Identify which cell holds the provided text, then report its (x, y) central coordinate. 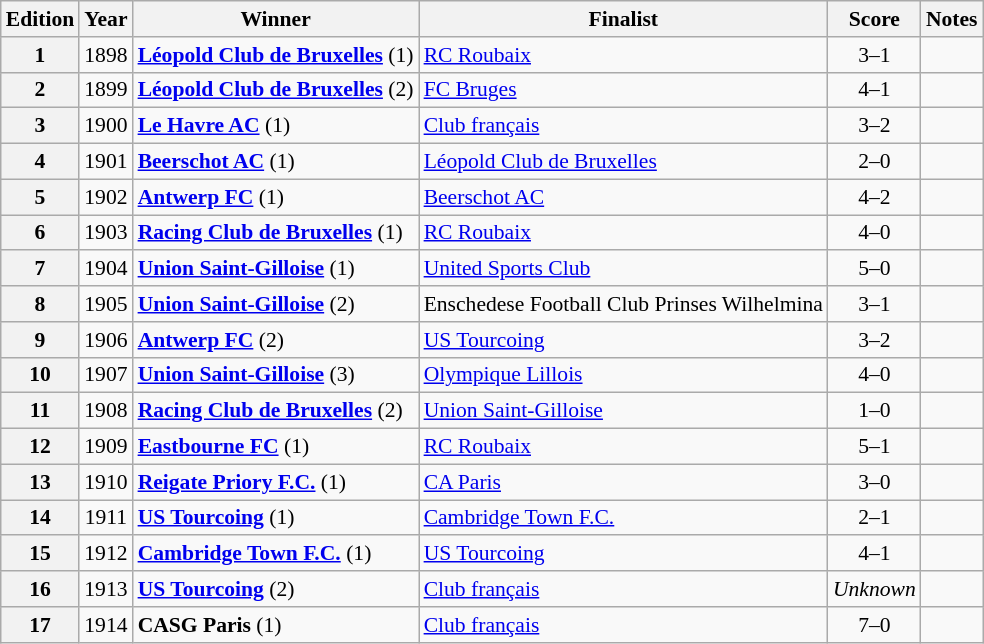
1902 (106, 197)
Eastbourne FC (1) (276, 447)
Racing Club de Bruxelles (2) (276, 411)
2 (40, 90)
Union Saint-Gilloise (1) (276, 269)
4 (40, 162)
Racing Club de Bruxelles (1) (276, 233)
Union Saint-Gilloise (2) (276, 304)
US Tourcoing (1) (276, 518)
10 (40, 375)
1906 (106, 340)
1900 (106, 126)
9 (40, 340)
1905 (106, 304)
Léopold Club de Bruxelles (624, 162)
1908 (106, 411)
8 (40, 304)
Antwerp FC (2) (276, 340)
14 (40, 518)
1901 (106, 162)
5–1 (874, 447)
5 (40, 197)
2–0 (874, 162)
Year (106, 19)
1909 (106, 447)
17 (40, 625)
Léopold Club de Bruxelles (2) (276, 90)
6 (40, 233)
1–0 (874, 411)
Beerschot AC (624, 197)
Olympique Lillois (624, 375)
Union Saint-Gilloise (624, 411)
CASG Paris (1) (276, 625)
FC Bruges (624, 90)
Union Saint-Gilloise (3) (276, 375)
1914 (106, 625)
Beerschot AC (1) (276, 162)
1904 (106, 269)
1898 (106, 55)
11 (40, 411)
15 (40, 554)
Score (874, 19)
5–0 (874, 269)
1899 (106, 90)
Edition (40, 19)
1913 (106, 589)
Winner (276, 19)
1907 (106, 375)
12 (40, 447)
7–0 (874, 625)
Enschedese Football Club Prinses Wilhelmina (624, 304)
Unknown (874, 589)
United Sports Club (624, 269)
US Tourcoing (2) (276, 589)
CA Paris (624, 482)
Antwerp FC (1) (276, 197)
13 (40, 482)
Léopold Club de Bruxelles (1) (276, 55)
1911 (106, 518)
Le Havre AC (1) (276, 126)
Notes (952, 19)
3 (40, 126)
1910 (106, 482)
16 (40, 589)
1903 (106, 233)
4–2 (874, 197)
2–1 (874, 518)
Reigate Priory F.C. (1) (276, 482)
Finalist (624, 19)
Cambridge Town F.C. (1) (276, 554)
3–0 (874, 482)
7 (40, 269)
Cambridge Town F.C. (624, 518)
1912 (106, 554)
1 (40, 55)
